Pinpoint the cell where the given text exists, returning its [X, Y] midpoint coordinate. 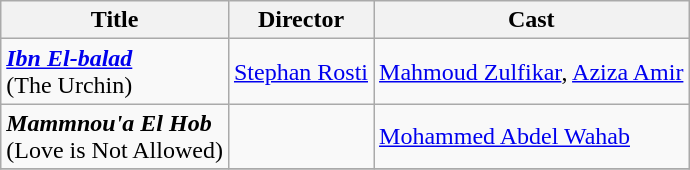
Cast [532, 20]
Title [115, 20]
Ibn El-balad(The Urchin) [115, 72]
Director [300, 20]
Mohammed Abdel Wahab [532, 136]
Stephan Rosti [300, 72]
Mammnou'a El Hob(Love is Not Allowed) [115, 136]
Mahmoud Zulfikar, Aziza Amir [532, 72]
